Extract the [x, y] coordinate from the center of the cell holding the provided text.  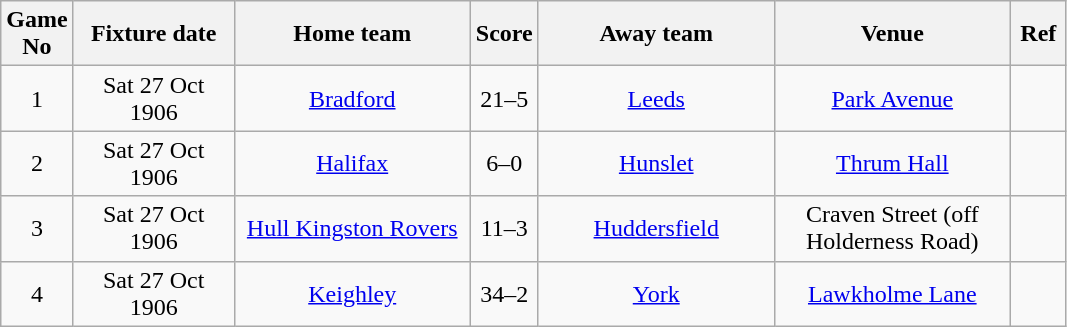
Home team [352, 34]
2 [37, 164]
Hunslet [656, 164]
York [656, 294]
Bradford [352, 98]
Venue [892, 34]
34–2 [504, 294]
Score [504, 34]
Keighley [352, 294]
Ref [1038, 34]
3 [37, 228]
Huddersfield [656, 228]
Hull Kingston Rovers [352, 228]
1 [37, 98]
Lawkholme Lane [892, 294]
Away team [656, 34]
Craven Street (off Holderness Road) [892, 228]
21–5 [504, 98]
Park Avenue [892, 98]
Fixture date [154, 34]
Game No [37, 34]
Leeds [656, 98]
4 [37, 294]
Thrum Hall [892, 164]
11–3 [504, 228]
Halifax [352, 164]
6–0 [504, 164]
